Scan for the cell matching the given text and deliver its [x, y] coordinate at center. 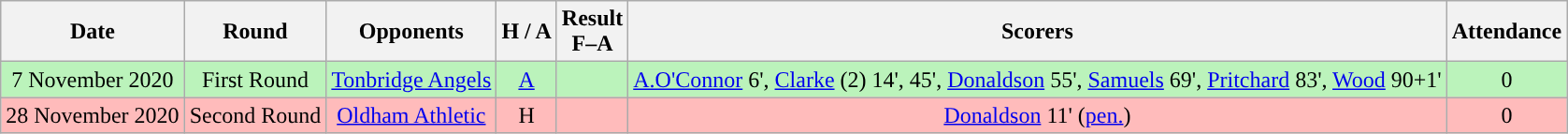
Attendance [1506, 32]
H / A [526, 32]
Scorers [1038, 32]
Second Round [255, 115]
Oldham Athletic [411, 115]
Tonbridge Angels [411, 80]
7 November 2020 [93, 80]
Donaldson 11' (pen.) [1038, 115]
28 November 2020 [93, 115]
A [526, 80]
A.O'Connor 6', Clarke (2) 14', 45', Donaldson 55', Samuels 69', Pritchard 83', Wood 90+1' [1038, 80]
H [526, 115]
Opponents [411, 32]
ResultF–A [592, 32]
Round [255, 32]
First Round [255, 80]
Date [93, 32]
